Extract the [X, Y] coordinate from the center of the cell holding the provided text.  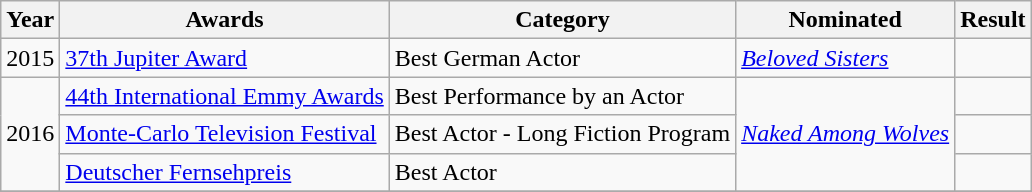
Best Actor [562, 172]
44th International Emmy Awards [224, 96]
Best Actor - Long Fiction Program [562, 134]
Beloved Sisters [846, 58]
2016 [30, 134]
Nominated [846, 20]
Best Performance by an Actor [562, 96]
Naked Among Wolves [846, 134]
37th Jupiter Award [224, 58]
Year [30, 20]
Monte-Carlo Television Festival [224, 134]
Best German Actor [562, 58]
Category [562, 20]
2015 [30, 58]
Result [993, 20]
Awards [224, 20]
Deutscher Fernsehpreis [224, 172]
